Determine the [x, y] coordinate at the center of the cell enclosing the given text.  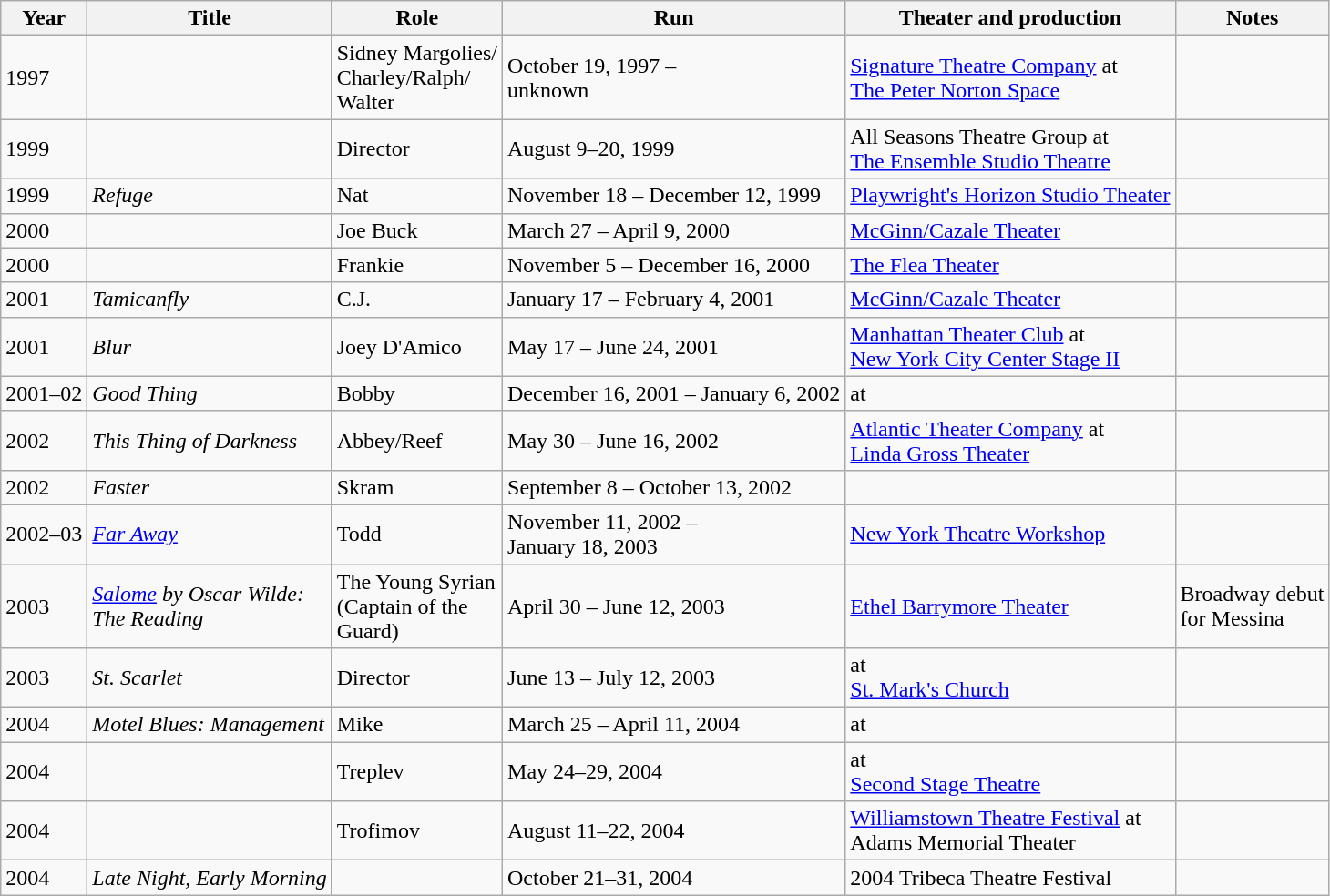
St. Scarlet [210, 677]
March 27 – April 9, 2000 [674, 230]
Year [44, 18]
March 25 – April 11, 2004 [674, 725]
2002–03 [44, 534]
June 13 – July 12, 2003 [674, 677]
Notes [1252, 18]
October 21–31, 2004 [674, 878]
Tamicanfly [210, 300]
Ethel Barrymore Theater [1010, 606]
Motel Blues: Management [210, 725]
This Thing of Darkness [210, 441]
Broadway debutfor Messina [1252, 606]
Skram [417, 487]
atSt. Mark's Church [1010, 677]
1997 [44, 77]
Atlantic Theater Company atLinda Gross Theater [1010, 441]
Salome by Oscar Wilde:The Reading [210, 606]
Blur [210, 346]
The Flea Theater [1010, 265]
Refuge [210, 196]
Good Thing [210, 393]
Todd [417, 534]
Title [210, 18]
Trofimov [417, 830]
Bobby [417, 393]
May 30 – June 16, 2002 [674, 441]
at Second Stage Theatre [1010, 772]
Signature Theatre Company atThe Peter Norton Space [1010, 77]
Late Night, Early Morning [210, 878]
May 24–29, 2004 [674, 772]
Playwright's Horizon Studio Theater [1010, 196]
All Seasons Theatre Group atThe Ensemble Studio Theatre [1010, 149]
May 17 – June 24, 2001 [674, 346]
September 8 – October 13, 2002 [674, 487]
C.J. [417, 300]
Faster [210, 487]
Sidney Margolies/Charley/Ralph/Walter [417, 77]
2004 Tribeca Theatre Festival [1010, 878]
Mike [417, 725]
April 30 – June 12, 2003 [674, 606]
December 16, 2001 – January 6, 2002 [674, 393]
October 19, 1997 – unknown [674, 77]
Abbey/Reef [417, 441]
August 11–22, 2004 [674, 830]
The Young Syrian(Captain of theGuard) [417, 606]
Joey D'Amico [417, 346]
November 5 – December 16, 2000 [674, 265]
Manhattan Theater Club atNew York City Center Stage II [1010, 346]
New York Theatre Workshop [1010, 534]
August 9–20, 1999 [674, 149]
November 18 – December 12, 1999 [674, 196]
Theater and production [1010, 18]
2001–02 [44, 393]
Run [674, 18]
Williamstown Theatre Festival at Adams Memorial Theater [1010, 830]
Nat [417, 196]
Frankie [417, 265]
November 11, 2002 – January 18, 2003 [674, 534]
Role [417, 18]
Far Away [210, 534]
Joe Buck [417, 230]
Treplev [417, 772]
January 17 – February 4, 2001 [674, 300]
